From the cell containing the given text, extract its center point as [x, y] coordinate. 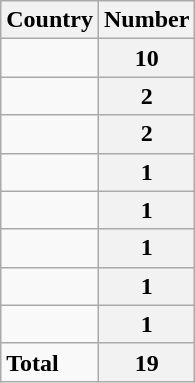
19 [146, 362]
10 [146, 58]
Number [146, 20]
Country [50, 20]
Total [50, 362]
